Pinpoint the cell where the given text exists, returning its [x, y] midpoint coordinate. 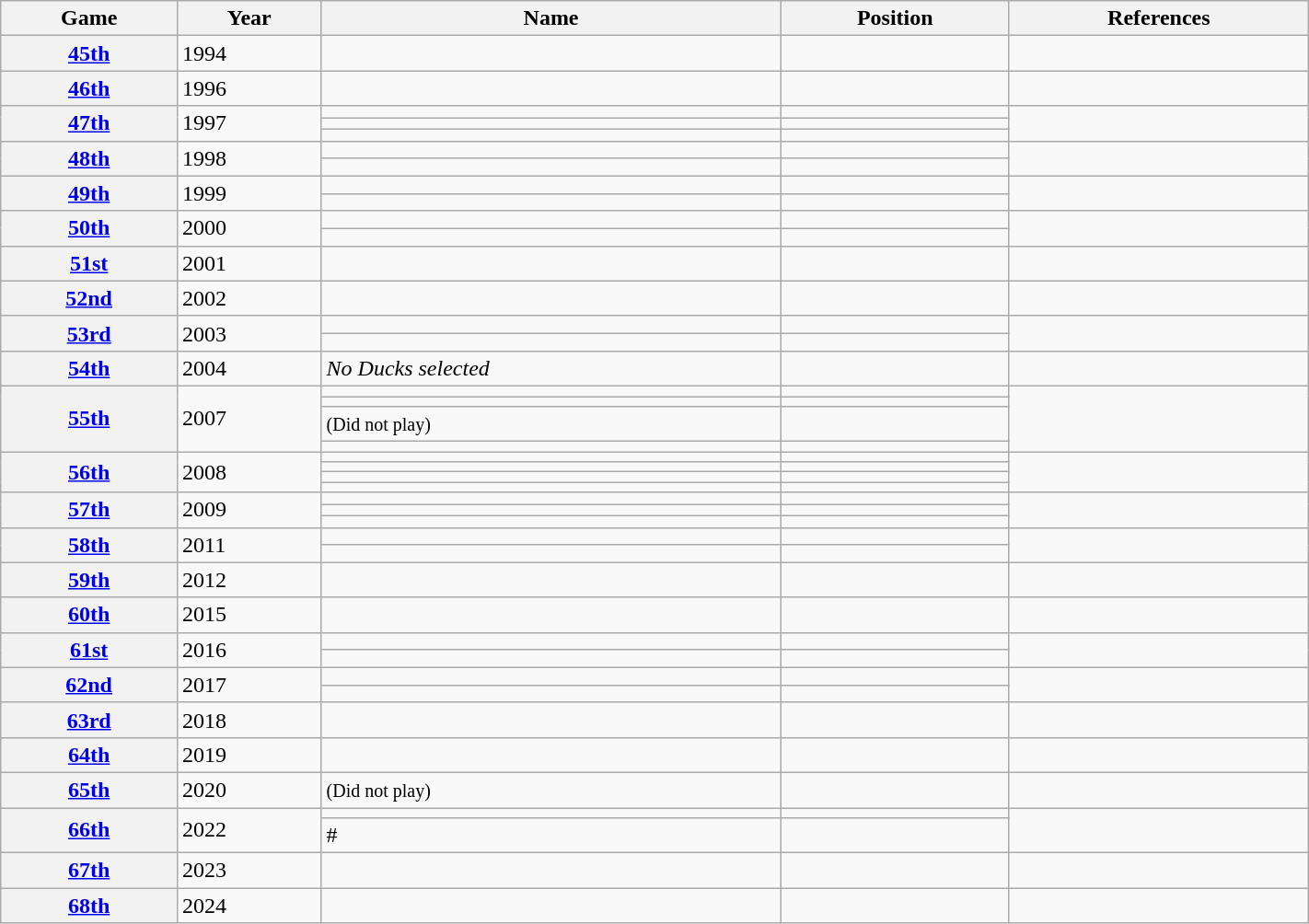
67th [89, 871]
50th [89, 228]
Year [249, 18]
56th [89, 472]
2023 [249, 871]
48th [89, 158]
60th [89, 615]
References [1158, 18]
54th [89, 368]
Name [550, 18]
61st [89, 650]
2012 [249, 580]
2016 [249, 650]
2015 [249, 615]
2009 [249, 510]
2022 [249, 830]
2001 [249, 263]
57th [89, 510]
1997 [249, 123]
No Ducks selected [550, 368]
55th [89, 418]
66th [89, 830]
2008 [249, 472]
47th [89, 123]
59th [89, 580]
68th [89, 906]
45th [89, 53]
1996 [249, 88]
1999 [249, 193]
51st [89, 263]
46th [89, 88]
2003 [249, 333]
2024 [249, 906]
2004 [249, 368]
2020 [249, 790]
62nd [89, 685]
# [550, 836]
63rd [89, 720]
2002 [249, 298]
1998 [249, 158]
2017 [249, 685]
2000 [249, 228]
49th [89, 193]
58th [89, 545]
65th [89, 790]
Position [895, 18]
2019 [249, 755]
52nd [89, 298]
Game [89, 18]
2007 [249, 418]
53rd [89, 333]
2018 [249, 720]
2011 [249, 545]
64th [89, 755]
1994 [249, 53]
